Pinpoint the cell where the given text exists, returning its [x, y] midpoint coordinate. 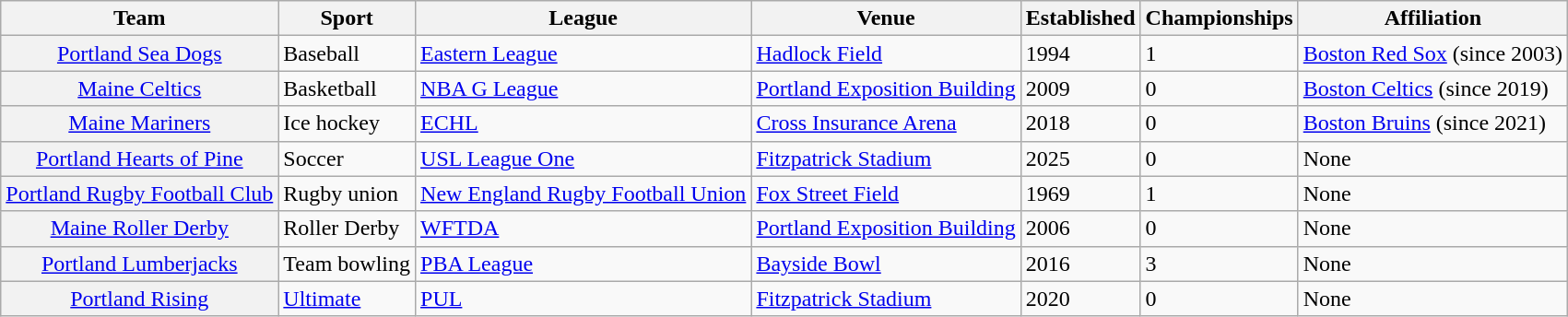
2020 [1080, 299]
Affiliation [1432, 18]
New England Rugby Football Union [584, 194]
2018 [1080, 123]
WFTDA [584, 229]
2016 [1080, 264]
Boston Red Sox (since 2003) [1432, 53]
PUL [584, 299]
Portland Rugby Football Club [140, 194]
2025 [1080, 158]
ECHL [584, 123]
Sport [347, 18]
Portland Sea Dogs [140, 53]
Portland Rising [140, 299]
Portland Hearts of Pine [140, 158]
NBA G League [584, 88]
Championships [1219, 18]
PBA League [584, 264]
Maine Mariners [140, 123]
2006 [1080, 229]
Basketball [347, 88]
3 [1219, 264]
Team bowling [347, 264]
Established [1080, 18]
Maine Celtics [140, 88]
Eastern League [584, 53]
Boston Bruins (since 2021) [1432, 123]
Venue [886, 18]
Hadlock Field [886, 53]
Team [140, 18]
1994 [1080, 53]
Soccer [347, 158]
Boston Celtics (since 2019) [1432, 88]
Bayside Bowl [886, 264]
League [584, 18]
Ice hockey [347, 123]
Roller Derby [347, 229]
Baseball [347, 53]
Portland Lumberjacks [140, 264]
Maine Roller Derby [140, 229]
Fox Street Field [886, 194]
Cross Insurance Arena [886, 123]
1969 [1080, 194]
Ultimate [347, 299]
USL League One [584, 158]
2009 [1080, 88]
Rugby union [347, 194]
